Capture the cell that displays the provided text and extract its (x, y) central coordinate. 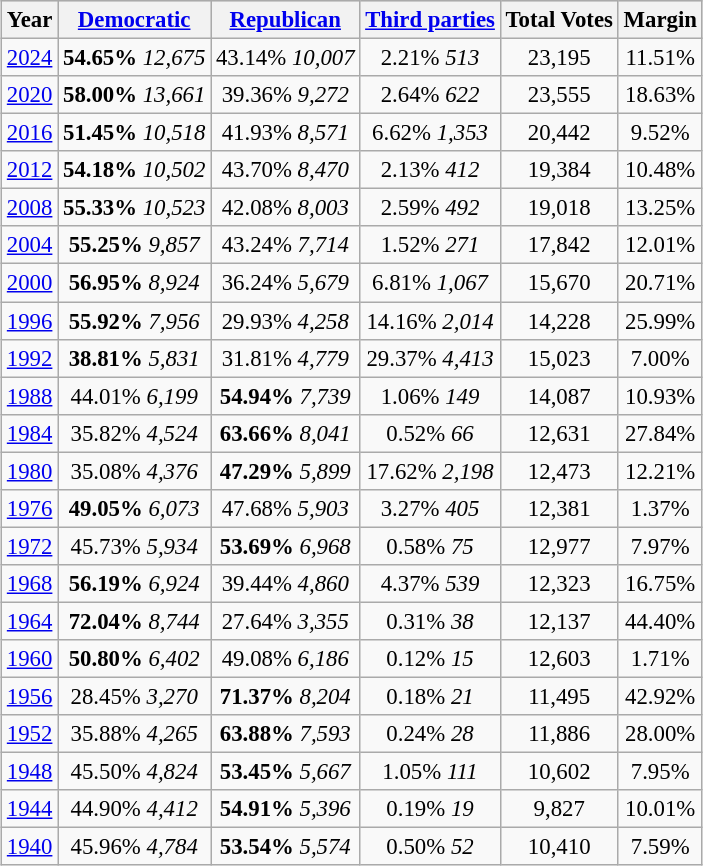
1.71% (660, 659)
0.12% 15 (430, 659)
23,195 (559, 58)
0.18% 21 (430, 697)
1952 (30, 734)
12,323 (559, 584)
44.01% 6,199 (134, 396)
18.63% (660, 95)
12,603 (559, 659)
10.93% (660, 396)
71.37% 8,204 (286, 697)
14,087 (559, 396)
2012 (30, 170)
19,384 (559, 170)
19,018 (559, 208)
1960 (30, 659)
16.75% (660, 584)
1.37% (660, 509)
55.33% 10,523 (134, 208)
53.45% 5,667 (286, 772)
43.70% 8,470 (286, 170)
41.93% 8,571 (286, 133)
2016 (30, 133)
23,555 (559, 95)
12,977 (559, 546)
Democratic (134, 20)
7.97% (660, 546)
9,827 (559, 809)
Republican (286, 20)
45.50% 4,824 (134, 772)
1992 (30, 358)
2004 (30, 245)
1940 (30, 847)
2020 (30, 95)
12.01% (660, 245)
1944 (30, 809)
4.37% 539 (430, 584)
55.25% 9,857 (134, 245)
0.58% 75 (430, 546)
44.90% 4,412 (134, 809)
2.64% 622 (430, 95)
53.54% 5,574 (286, 847)
25.99% (660, 321)
43.14% 10,007 (286, 58)
1.05% 111 (430, 772)
56.95% 8,924 (134, 283)
17,842 (559, 245)
Third parties (430, 20)
10,602 (559, 772)
12.21% (660, 471)
39.36% 9,272 (286, 95)
Margin (660, 20)
Year (30, 20)
1988 (30, 396)
1968 (30, 584)
12,381 (559, 509)
10.48% (660, 170)
35.88% 4,265 (134, 734)
0.50% 52 (430, 847)
54.65% 12,675 (134, 58)
28.00% (660, 734)
14,228 (559, 321)
20.71% (660, 283)
2.59% 492 (430, 208)
Total Votes (559, 20)
6.81% 1,067 (430, 283)
1948 (30, 772)
1980 (30, 471)
55.92% 7,956 (134, 321)
36.24% 5,679 (286, 283)
0.19% 19 (430, 809)
17.62% 2,198 (430, 471)
42.08% 8,003 (286, 208)
45.73% 5,934 (134, 546)
1984 (30, 433)
53.69% 6,968 (286, 546)
72.04% 8,744 (134, 621)
3.27% 405 (430, 509)
1.52% 271 (430, 245)
2008 (30, 208)
11,495 (559, 697)
1976 (30, 509)
43.24% 7,714 (286, 245)
1.06% 149 (430, 396)
63.66% 8,041 (286, 433)
12,137 (559, 621)
14.16% 2,014 (430, 321)
54.94% 7,739 (286, 396)
10.01% (660, 809)
38.81% 5,831 (134, 358)
51.45% 10,518 (134, 133)
7.59% (660, 847)
1956 (30, 697)
20,442 (559, 133)
11.51% (660, 58)
2.13% 412 (430, 170)
15,670 (559, 283)
2.21% 513 (430, 58)
15,023 (559, 358)
35.08% 4,376 (134, 471)
49.08% 6,186 (286, 659)
42.92% (660, 697)
0.31% 38 (430, 621)
54.91% 5,396 (286, 809)
2000 (30, 283)
10,410 (559, 847)
27.84% (660, 433)
1964 (30, 621)
47.68% 5,903 (286, 509)
50.80% 6,402 (134, 659)
44.40% (660, 621)
29.93% 4,258 (286, 321)
12,473 (559, 471)
2024 (30, 58)
27.64% 3,355 (286, 621)
7.00% (660, 358)
11,886 (559, 734)
29.37% 4,413 (430, 358)
54.18% 10,502 (134, 170)
0.52% 66 (430, 433)
9.52% (660, 133)
1996 (30, 321)
56.19% 6,924 (134, 584)
1972 (30, 546)
58.00% 13,661 (134, 95)
49.05% 6,073 (134, 509)
7.95% (660, 772)
0.24% 28 (430, 734)
47.29% 5,899 (286, 471)
6.62% 1,353 (430, 133)
63.88% 7,593 (286, 734)
45.96% 4,784 (134, 847)
12,631 (559, 433)
28.45% 3,270 (134, 697)
13.25% (660, 208)
35.82% 4,524 (134, 433)
39.44% 4,860 (286, 584)
31.81% 4,779 (286, 358)
